Locate the cell with the specified text and output its (x, y) center coordinate. 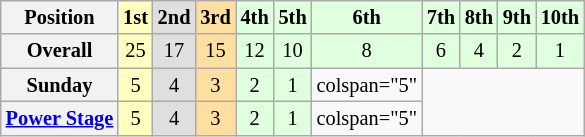
Power Stage (60, 118)
15 (215, 51)
6 (441, 51)
9th (517, 17)
6th (367, 17)
7th (441, 17)
2nd (174, 17)
Sunday (60, 85)
17 (174, 51)
5th (293, 17)
10 (293, 51)
12 (255, 51)
10th (560, 17)
Overall (60, 51)
1st (136, 17)
Position (60, 17)
3rd (215, 17)
25 (136, 51)
8th (479, 17)
4th (255, 17)
8 (367, 51)
